Search for the cell housing the specified text and yield its (x, y) center coordinate. 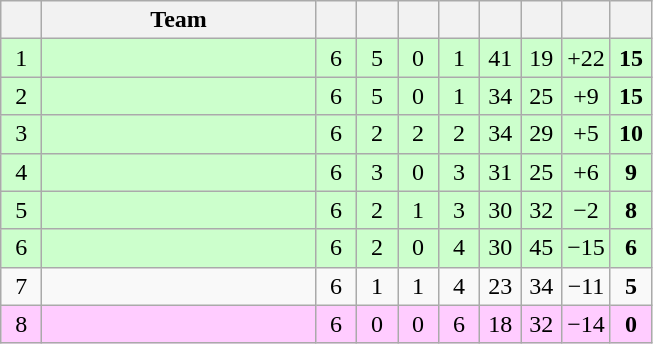
19 (542, 58)
10 (630, 134)
+9 (586, 96)
41 (500, 58)
23 (500, 286)
7 (22, 286)
+6 (586, 172)
−2 (586, 210)
29 (542, 134)
−11 (586, 286)
31 (500, 172)
45 (542, 248)
+5 (586, 134)
+22 (586, 58)
−15 (586, 248)
9 (630, 172)
18 (500, 324)
Team (179, 20)
−14 (586, 324)
